Provide the [x, y] coordinate of the cell's center where the given text is located.  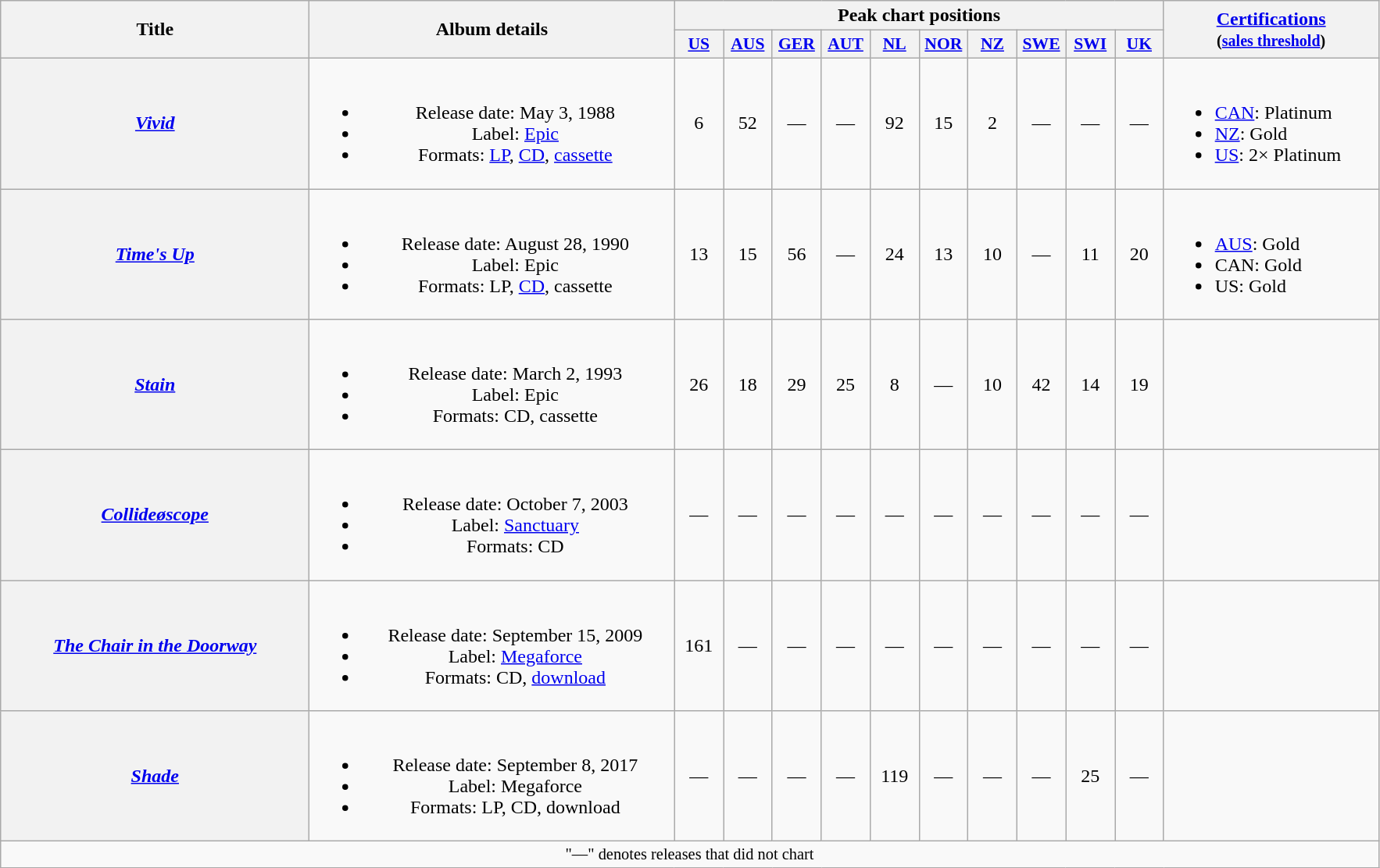
NL [894, 45]
Peak chart positions [919, 16]
Release date: August 28, 1990Label: EpicFormats: LP, CD, cassette [492, 255]
NZ [992, 45]
Time's Up [155, 255]
Release date: May 3, 1988Label: EpicFormats: LP, CD, cassette [492, 123]
52 [749, 123]
19 [1139, 384]
AUT [846, 45]
42 [1041, 384]
18 [749, 384]
US [699, 45]
119 [894, 777]
AUS: GoldCAN: GoldUS: Gold [1271, 255]
8 [894, 384]
The Chair in the Doorway [155, 645]
26 [699, 384]
Album details [492, 30]
SWE [1041, 45]
Release date: March 2, 1993Label: EpicFormats: CD, cassette [492, 384]
161 [699, 645]
Shade [155, 777]
92 [894, 123]
GER [797, 45]
56 [797, 255]
2 [992, 123]
UK [1139, 45]
NOR [944, 45]
11 [1091, 255]
CAN: PlatinumNZ: GoldUS: 2× Platinum [1271, 123]
AUS [749, 45]
SWI [1091, 45]
Release date: October 7, 2003Label: SanctuaryFormats: CD [492, 516]
Release date: September 15, 2009Label: MegaforceFormats: CD, download [492, 645]
Release date: September 8, 2017Label: MegaforceFormats: LP, CD, download [492, 777]
14 [1091, 384]
Title [155, 30]
29 [797, 384]
Certifications(sales threshold) [1271, 30]
20 [1139, 255]
Collideøscope [155, 516]
6 [699, 123]
"—" denotes releases that did not chart [689, 855]
Vivid [155, 123]
24 [894, 255]
Stain [155, 384]
